Provide the (X, Y) coordinate of the cell's center where the given text is located.  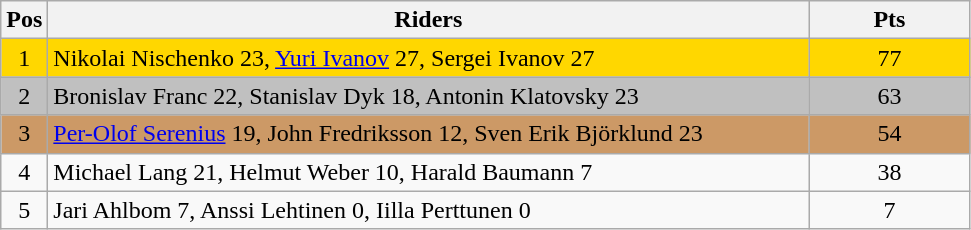
3 (24, 134)
Jari Ahlbom 7, Anssi Lehtinen 0, Iilla Perttunen 0 (428, 210)
63 (890, 96)
54 (890, 134)
77 (890, 58)
Riders (428, 20)
5 (24, 210)
Michael Lang 21, Helmut Weber 10, Harald Baumann 7 (428, 172)
1 (24, 58)
Pts (890, 20)
Bronislav Franc 22, Stanislav Dyk 18, Antonin Klatovsky 23 (428, 96)
Nikolai Nischenko 23, Yuri Ivanov 27, Sergei Ivanov 27 (428, 58)
2 (24, 96)
38 (890, 172)
Per-Olof Serenius 19, John Fredriksson 12, Sven Erik Björklund 23 (428, 134)
7 (890, 210)
Pos (24, 20)
4 (24, 172)
